Return [x, y] of the center of cell containing provided text 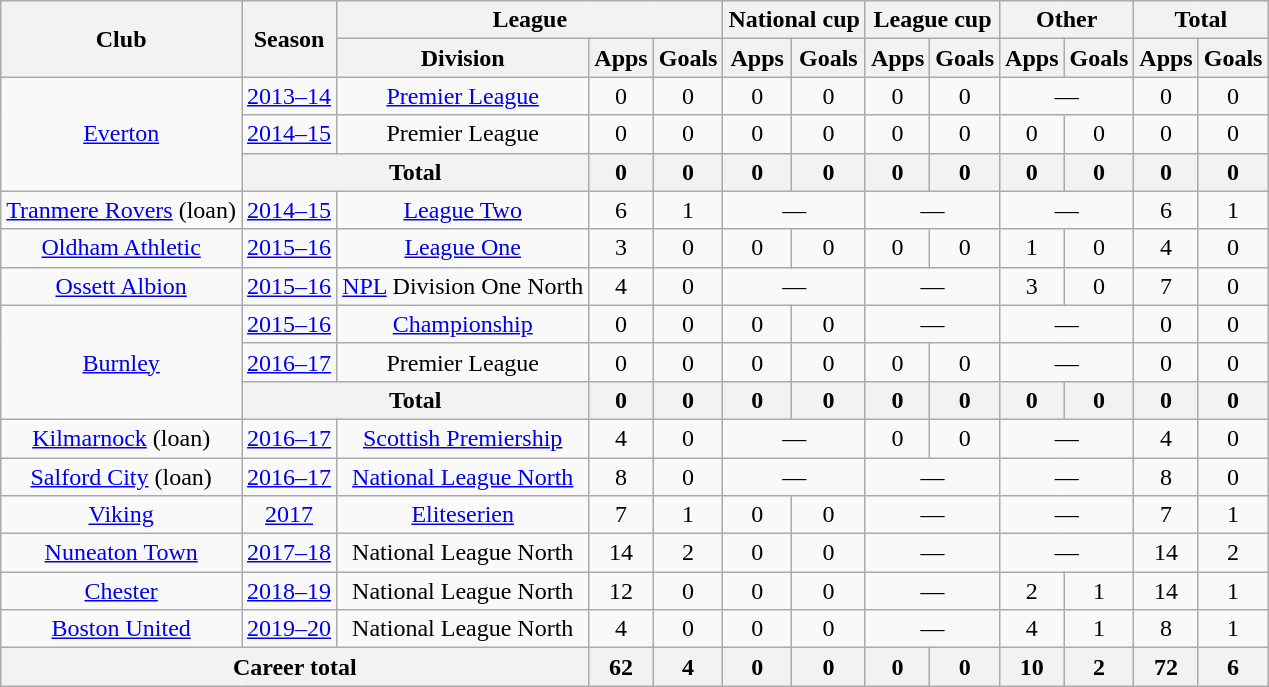
2017–18 [290, 553]
Viking [122, 515]
Ossett Albion [122, 286]
NPL Division One North [463, 286]
League cup [932, 20]
Burnley [122, 362]
Season [290, 39]
62 [621, 667]
10 [1032, 667]
League Two [463, 210]
Everton [122, 134]
2019–20 [290, 629]
Scottish Premiership [463, 438]
Championship [463, 324]
72 [1166, 667]
League [530, 20]
Nuneaton Town [122, 553]
Tranmere Rovers (loan) [122, 210]
Oldham Athletic [122, 248]
Other [1067, 20]
Career total [295, 667]
Club [122, 39]
2013–14 [290, 96]
12 [621, 591]
Kilmarnock (loan) [122, 438]
2017 [290, 515]
Salford City (loan) [122, 477]
Division [463, 58]
League One [463, 248]
National cup [794, 20]
Chester [122, 591]
Eliteserien [463, 515]
2018–19 [290, 591]
Boston United [122, 629]
